Provide the [X, Y] coordinate of the cell's center where the given text is located.  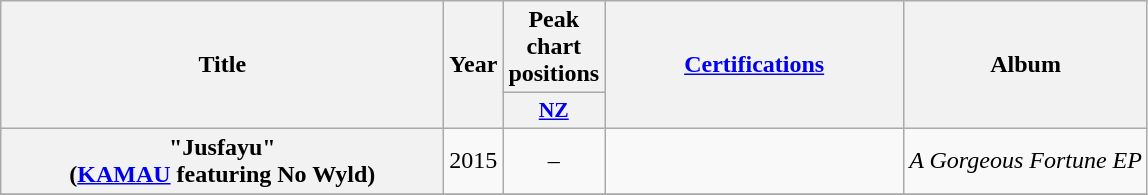
Certifications [754, 65]
Title [222, 65]
A Gorgeous Fortune EP [1026, 160]
2015 [474, 160]
"Jusfayu"(KAMAU featuring No Wyld) [222, 160]
– [554, 160]
NZ [554, 111]
Peak chart positions [554, 47]
Album [1026, 65]
Year [474, 65]
